Scan for the cell matching the given text and deliver its (X, Y) coordinate at center. 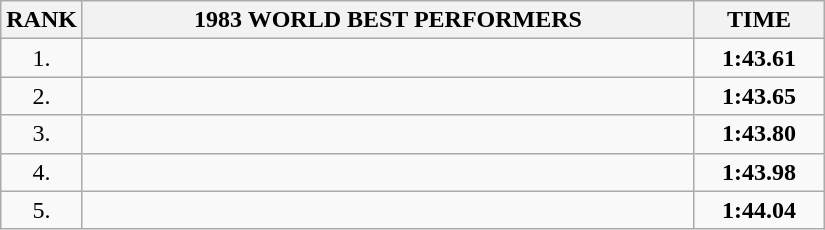
5. (42, 210)
1983 WORLD BEST PERFORMERS (388, 20)
1:43.61 (760, 58)
1:44.04 (760, 210)
4. (42, 172)
1:43.65 (760, 96)
2. (42, 96)
3. (42, 134)
1:43.80 (760, 134)
1:43.98 (760, 172)
RANK (42, 20)
TIME (760, 20)
1. (42, 58)
